Scan for the cell matching the given text and deliver its (X, Y) coordinate at center. 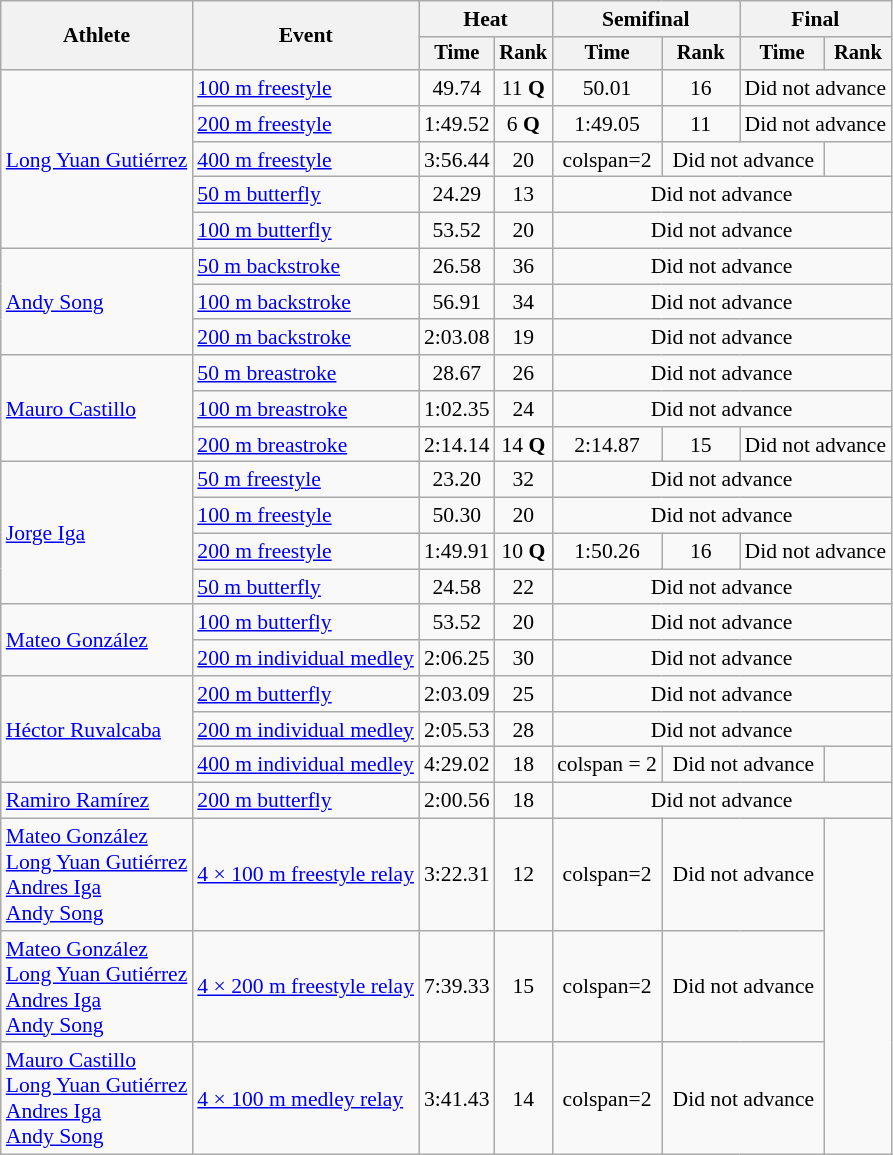
Semifinal (646, 19)
Heat (486, 19)
3:22.31 (456, 875)
2:05.53 (456, 730)
1:02.35 (456, 409)
Final (816, 19)
4:29.02 (456, 765)
2:14.87 (607, 445)
100 m breastroke (306, 409)
26.58 (456, 267)
50 m freestyle (306, 480)
14 Q (524, 445)
22 (524, 587)
Jorge Iga (97, 533)
7:39.33 (456, 987)
1:49.05 (607, 124)
Event (306, 36)
56.91 (456, 302)
4 × 100 m freestyle relay (306, 875)
400 m individual medley (306, 765)
Ramiro Ramírez (97, 801)
13 (524, 195)
Long Yuan Gutiérrez (97, 159)
Athlete (97, 36)
Héctor Ruvalcaba (97, 730)
14 (524, 1099)
2:14.14 (456, 445)
23.20 (456, 480)
24.29 (456, 195)
4 × 200 m freestyle relay (306, 987)
50 m backstroke (306, 267)
Mateo González (97, 640)
3:41.43 (456, 1099)
24 (524, 409)
200 m breastroke (306, 445)
2:03.08 (456, 338)
26 (524, 373)
50.01 (607, 88)
11 Q (524, 88)
49.74 (456, 88)
1:50.26 (607, 552)
3:56.44 (456, 160)
200 m backstroke (306, 338)
19 (524, 338)
32 (524, 480)
100 m backstroke (306, 302)
400 m freestyle (306, 160)
Mauro Castillo (97, 408)
12 (524, 875)
36 (524, 267)
1:49.52 (456, 124)
10 Q (524, 552)
2:03.09 (456, 694)
1:49.91 (456, 552)
34 (524, 302)
28 (524, 730)
50 m breastroke (306, 373)
2:00.56 (456, 801)
Mauro CastilloLong Yuan GutiérrezAndres IgaAndy Song (97, 1099)
6 Q (524, 124)
11 (701, 124)
30 (524, 658)
Andy Song (97, 302)
2:06.25 (456, 658)
24.58 (456, 587)
50.30 (456, 516)
25 (524, 694)
4 × 100 m medley relay (306, 1099)
28.67 (456, 373)
colspan = 2 (607, 765)
